Return (x, y) of the center of cell containing provided text 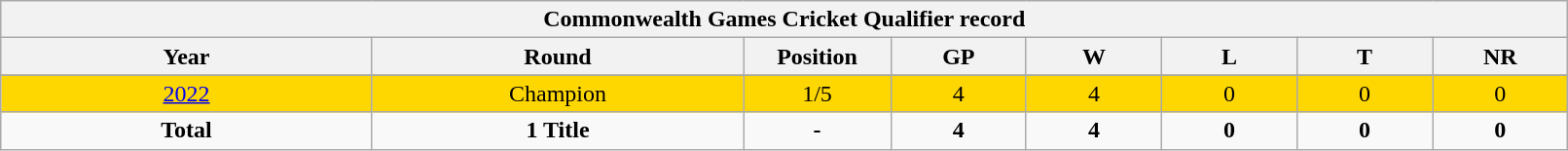
1/5 (818, 94)
Champion (558, 94)
Year (187, 57)
Position (818, 57)
- (818, 131)
Commonwealth Games Cricket Qualifier record (784, 19)
Round (558, 57)
W (1094, 57)
Total (187, 131)
2022 (187, 94)
T (1365, 57)
NR (1501, 57)
GP (958, 57)
1 Title (558, 131)
L (1228, 57)
